Find where the given text appears and provide that cell's center as [x, y] coordinate. 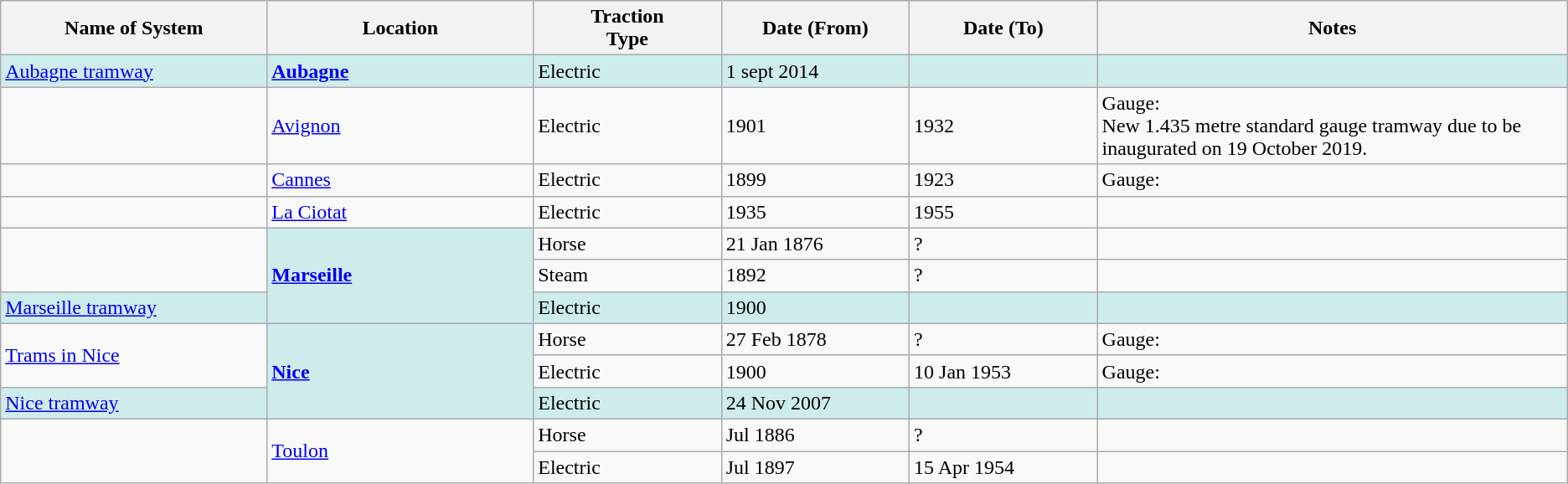
Location [400, 28]
Date (From) [815, 28]
1892 [815, 275]
15 Apr 1954 [1003, 466]
1923 [1003, 180]
1935 [815, 212]
Marseille [400, 275]
Nice [400, 371]
Trams in Nice [134, 355]
24 Nov 2007 [815, 403]
1899 [815, 180]
Name of System [134, 28]
1932 [1003, 126]
Date (To) [1003, 28]
Notes [1332, 28]
10 Jan 1953 [1003, 371]
Toulon [400, 451]
1901 [815, 126]
1 sept 2014 [815, 71]
Aubagne [400, 71]
Steam [627, 275]
21 Jan 1876 [815, 244]
Jul 1886 [815, 435]
Marseille tramway [134, 307]
Jul 1897 [815, 466]
27 Feb 1878 [815, 339]
TractionType [627, 28]
Aubagne tramway [134, 71]
La Ciotat [400, 212]
Nice tramway [134, 403]
1955 [1003, 212]
Cannes [400, 180]
Gauge: New 1.435 metre standard gauge tramway due to be inaugurated on 19 October 2019. [1332, 126]
Avignon [400, 126]
